Locate the cell with the specified text and output its [x, y] center coordinate. 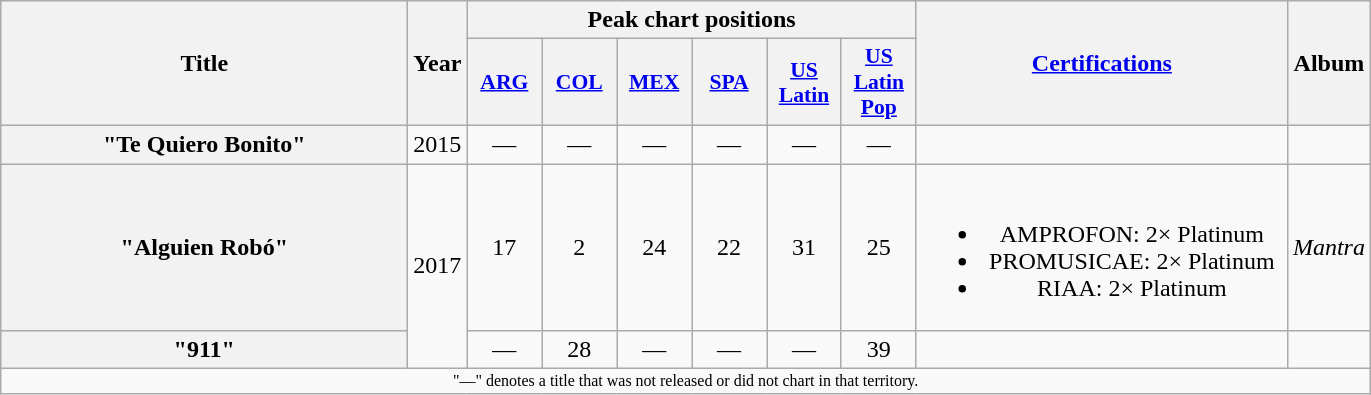
Album [1328, 64]
"Alguien Robó" [204, 248]
SPA [730, 82]
39 [878, 350]
2 [580, 248]
"911" [204, 350]
AMPROFON: 2× PlatinumPROMUSICAE: 2× PlatinumRIAA: 2× Platinum [1102, 248]
24 [654, 248]
Peak chart positions [692, 20]
Year [438, 64]
17 [504, 248]
"—" denotes a title that was not released or did not chart in that territory. [686, 381]
USLatin [804, 82]
ARG [504, 82]
Certifications [1102, 64]
25 [878, 248]
28 [580, 350]
31 [804, 248]
2017 [438, 266]
"Te Quiero Bonito" [204, 144]
Title [204, 64]
USLatinPop [878, 82]
22 [730, 248]
2015 [438, 144]
MEX [654, 82]
Mantra [1328, 248]
COL [580, 82]
